Output the (X, Y) coordinate of the center of the cell containing the given text.  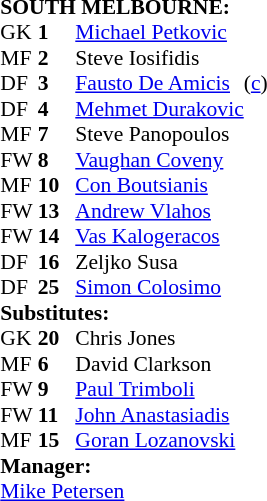
Steve Iosifidis (159, 58)
Michael Petkovic (159, 33)
Substitutes: (122, 313)
10 (57, 185)
8 (57, 160)
6 (57, 364)
Zeljko Susa (159, 262)
15 (57, 441)
Steve Panopoulos (159, 135)
14 (57, 237)
1 (57, 33)
David Clarkson (159, 364)
Con Boutsianis (159, 185)
Chris Jones (159, 339)
Mehmet Durakovic (159, 109)
25 (57, 287)
Goran Lozanovski (159, 441)
16 (57, 262)
Vaughan Coveny (159, 160)
9 (57, 389)
13 (57, 211)
Paul Trimboli (159, 389)
Andrew Vlahos (159, 211)
4 (57, 109)
Manager: (122, 466)
11 (57, 415)
3 (57, 83)
20 (57, 339)
John Anastasiadis (159, 415)
7 (57, 135)
Simon Colosimo (159, 287)
Fausto De Amicis (159, 83)
Vas Kalogeracos (159, 237)
2 (57, 58)
